From the cell containing the given text, extract its center point as [x, y] coordinate. 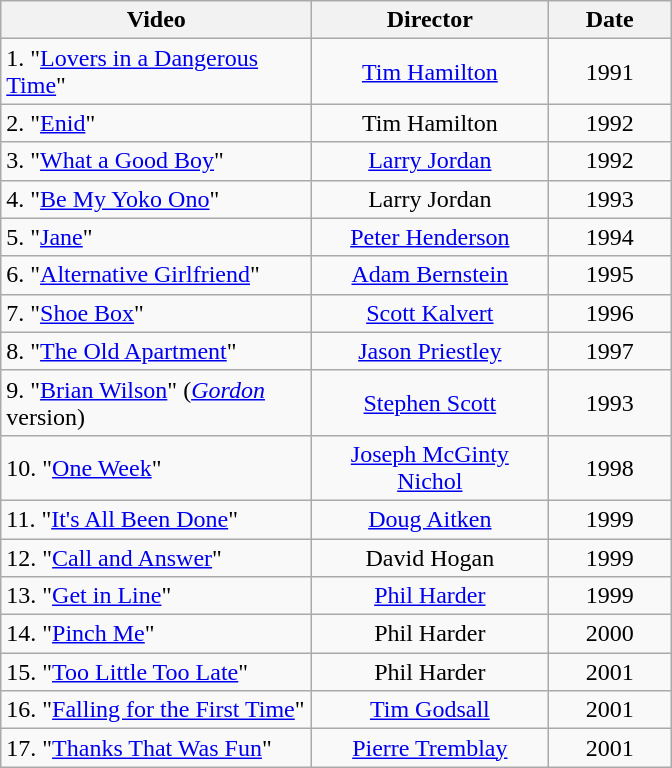
12. "Call and Answer" [156, 557]
11. "It's All Been Done" [156, 519]
Jason Priestley [430, 351]
8. "The Old Apartment" [156, 351]
10. "One Week" [156, 468]
1991 [610, 72]
Doug Aitken [430, 519]
1996 [610, 313]
Pierre Tremblay [430, 748]
Stephen Scott [430, 402]
1997 [610, 351]
1998 [610, 468]
7. "Shoe Box" [156, 313]
Peter Henderson [430, 237]
4. "Be My Yoko Ono" [156, 199]
Adam Bernstein [430, 275]
Director [430, 20]
2000 [610, 634]
17. "Thanks That Was Fun" [156, 748]
Tim Godsall [430, 710]
14. "Pinch Me" [156, 634]
15. "Too Little Too Late" [156, 672]
3. "What a Good Boy" [156, 161]
1. "Lovers in a Dangerous Time" [156, 72]
Joseph McGinty Nichol [430, 468]
Scott Kalvert [430, 313]
16. "Falling for the First Time" [156, 710]
David Hogan [430, 557]
5. "Jane" [156, 237]
13. "Get in Line" [156, 596]
Video [156, 20]
6. "Alternative Girlfriend" [156, 275]
1995 [610, 275]
Date [610, 20]
2. "Enid" [156, 123]
9. "Brian Wilson" (Gordon version) [156, 402]
1994 [610, 237]
